Return the [X, Y] coordinate for the center point of the cell that contains the specified text.  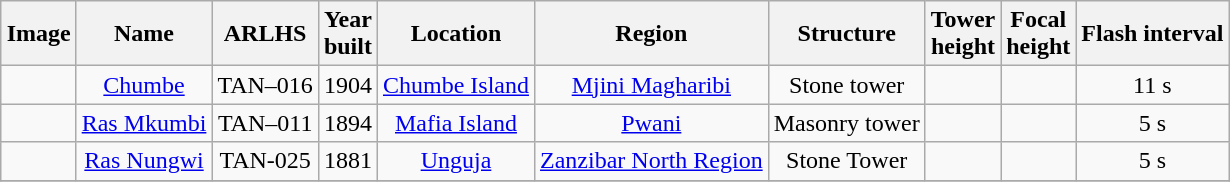
Image [38, 34]
1894 [348, 123]
Zanzibar North Region [652, 161]
Flash interval [1152, 34]
TAN-025 [265, 161]
Chumbe [144, 85]
TAN–016 [265, 85]
11 s [1152, 85]
Ras Mkumbi [144, 123]
Yearbuilt [348, 34]
Mjini Magharibi [652, 85]
Towerheight [963, 34]
Location [456, 34]
Name [144, 34]
ARLHS [265, 34]
Stone tower [846, 85]
Mafia Island [456, 123]
Ras Nungwi [144, 161]
Stone Tower [846, 161]
Focalheight [1038, 34]
1904 [348, 85]
1881 [348, 161]
Masonry tower [846, 123]
TAN–011 [265, 123]
Structure [846, 34]
Unguja [456, 161]
Pwani [652, 123]
Chumbe Island [456, 85]
Region [652, 34]
